Find where the given text appears and provide that cell's center as [x, y] coordinate. 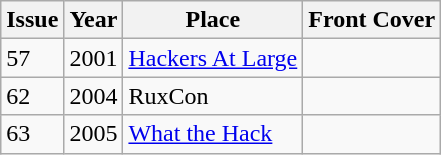
2001 [94, 58]
What the Hack [213, 134]
62 [32, 96]
2004 [94, 96]
63 [32, 134]
Year [94, 20]
Front Cover [372, 20]
57 [32, 58]
Issue [32, 20]
2005 [94, 134]
Place [213, 20]
Hackers At Large [213, 58]
RuxCon [213, 96]
